Search for the cell housing the specified text and yield its [x, y] center coordinate. 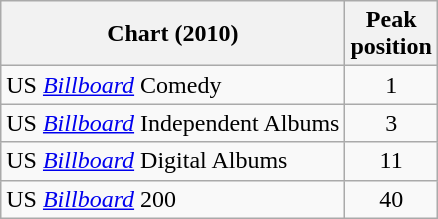
US Billboard 200 [173, 199]
Peakposition [391, 34]
40 [391, 199]
3 [391, 123]
11 [391, 161]
US Billboard Comedy [173, 85]
Chart (2010) [173, 34]
US Billboard Independent Albums [173, 123]
US Billboard Digital Albums [173, 161]
1 [391, 85]
